Determine the (X, Y) coordinate at the center of the cell enclosing the given text.  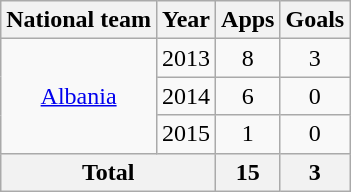
2014 (186, 96)
National team (79, 20)
Albania (79, 96)
2013 (186, 58)
1 (248, 134)
Total (108, 172)
Year (186, 20)
8 (248, 58)
Apps (248, 20)
2015 (186, 134)
6 (248, 96)
15 (248, 172)
Goals (315, 20)
